Extract the (X, Y) coordinate from the center of the cell holding the provided text.  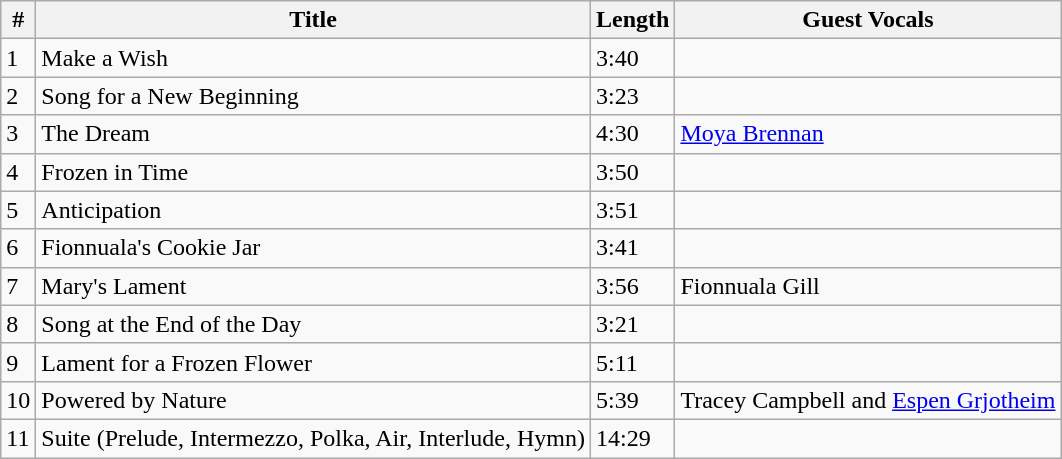
Frozen in Time (314, 172)
7 (18, 286)
Mary's Lament (314, 286)
4:30 (632, 134)
4 (18, 172)
Lament for a Frozen Flower (314, 362)
3:23 (632, 96)
Fionnuala's Cookie Jar (314, 248)
Make a Wish (314, 58)
Song at the End of the Day (314, 324)
3:40 (632, 58)
3:50 (632, 172)
Moya Brennan (868, 134)
11 (18, 438)
Powered by Nature (314, 400)
Anticipation (314, 210)
# (18, 20)
The Dream (314, 134)
Tracey Campbell and Espen Grjotheim (868, 400)
Fionnuala Gill (868, 286)
5:39 (632, 400)
9 (18, 362)
Song for a New Beginning (314, 96)
3:21 (632, 324)
10 (18, 400)
5 (18, 210)
3:51 (632, 210)
2 (18, 96)
8 (18, 324)
14:29 (632, 438)
5:11 (632, 362)
Suite (Prelude, Intermezzo, Polka, Air, Interlude, Hymn) (314, 438)
Title (314, 20)
1 (18, 58)
3 (18, 134)
6 (18, 248)
3:41 (632, 248)
Guest Vocals (868, 20)
Length (632, 20)
3:56 (632, 286)
